From the cell containing the given text, extract its center point as (x, y) coordinate. 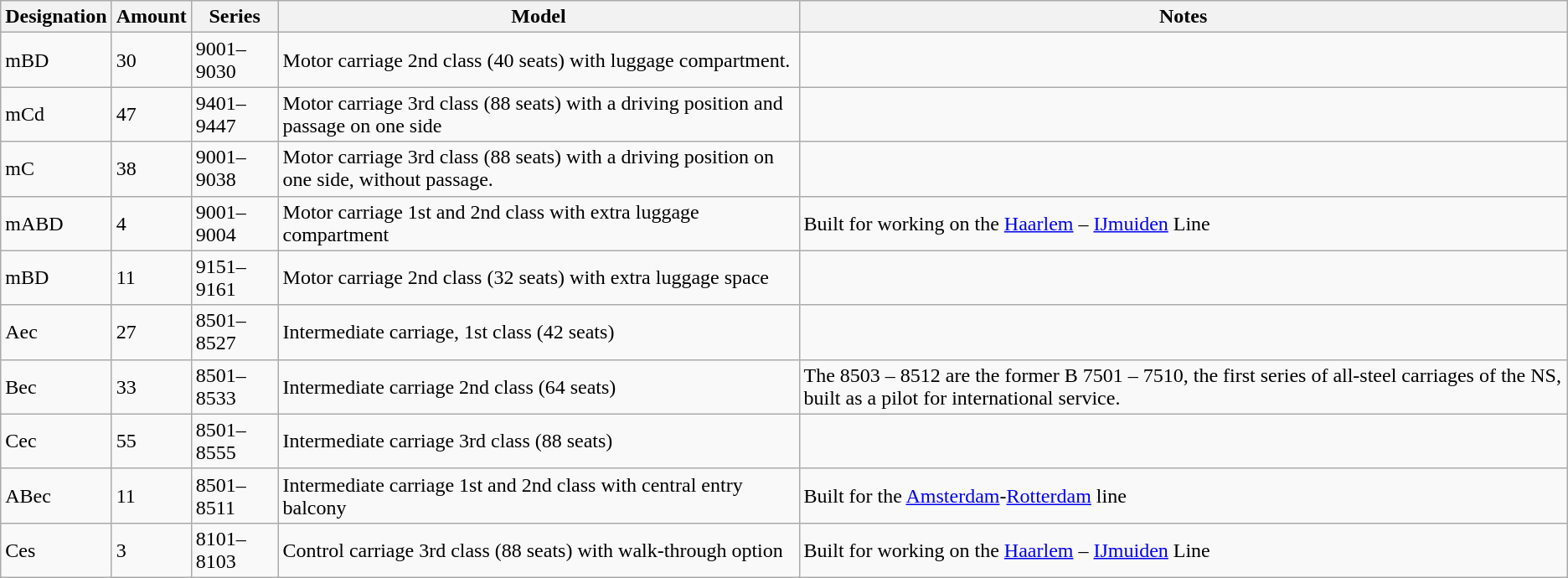
8501–8511 (235, 496)
Amount (151, 17)
Intermediate carriage 1st and 2nd class with central entry balcony (539, 496)
Motor carriage 3rd class (88 seats) with a driving position on one side, without passage. (539, 169)
9151–9161 (235, 278)
Intermediate carriage 2nd class (64 seats) (539, 387)
Motor carriage 2nd class (40 seats) with luggage compartment. (539, 60)
8501–8555 (235, 441)
9001–9030 (235, 60)
ABec (56, 496)
30 (151, 60)
Bec (56, 387)
38 (151, 169)
Notes (1183, 17)
The 8503 – 8512 are the former B 7501 – 7510, the first series of all-steel carriages of the NS, built as a pilot for international service. (1183, 387)
27 (151, 332)
9001–9004 (235, 223)
Series (235, 17)
8501–8527 (235, 332)
mABD (56, 223)
9001–9038 (235, 169)
Motor carriage 3rd class (88 seats) with a driving position and passage on one side (539, 114)
Ces (56, 550)
Designation (56, 17)
Control carriage 3rd class (88 seats) with walk-through option (539, 550)
Motor carriage 2nd class (32 seats) with extra luggage space (539, 278)
mC (56, 169)
3 (151, 550)
Model (539, 17)
9401–9447 (235, 114)
8501–8533 (235, 387)
Intermediate carriage 3rd class (88 seats) (539, 441)
Intermediate carriage, 1st class (42 seats) (539, 332)
Cec (56, 441)
8101–8103 (235, 550)
Aec (56, 332)
47 (151, 114)
Motor carriage 1st and 2nd class with extra luggage compartment (539, 223)
55 (151, 441)
Built for the Amsterdam-Rotterdam line (1183, 496)
4 (151, 223)
mCd (56, 114)
33 (151, 387)
